For the text-containing cell, return its midpoint in [X, Y] coordinate format. 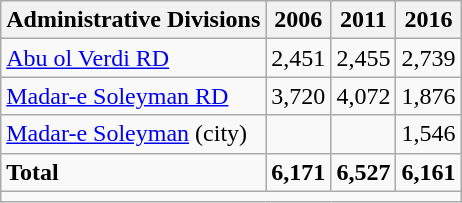
4,072 [364, 96]
2016 [428, 20]
Madar-e Soleyman RD [134, 96]
2011 [364, 20]
6,161 [428, 172]
1,876 [428, 96]
2,455 [364, 58]
Total [134, 172]
2006 [298, 20]
6,171 [298, 172]
Abu ol Verdi RD [134, 58]
3,720 [298, 96]
2,739 [428, 58]
Administrative Divisions [134, 20]
2,451 [298, 58]
Madar-e Soleyman (city) [134, 134]
6,527 [364, 172]
1,546 [428, 134]
